Pinpoint the cell where the given text exists, returning its [X, Y] midpoint coordinate. 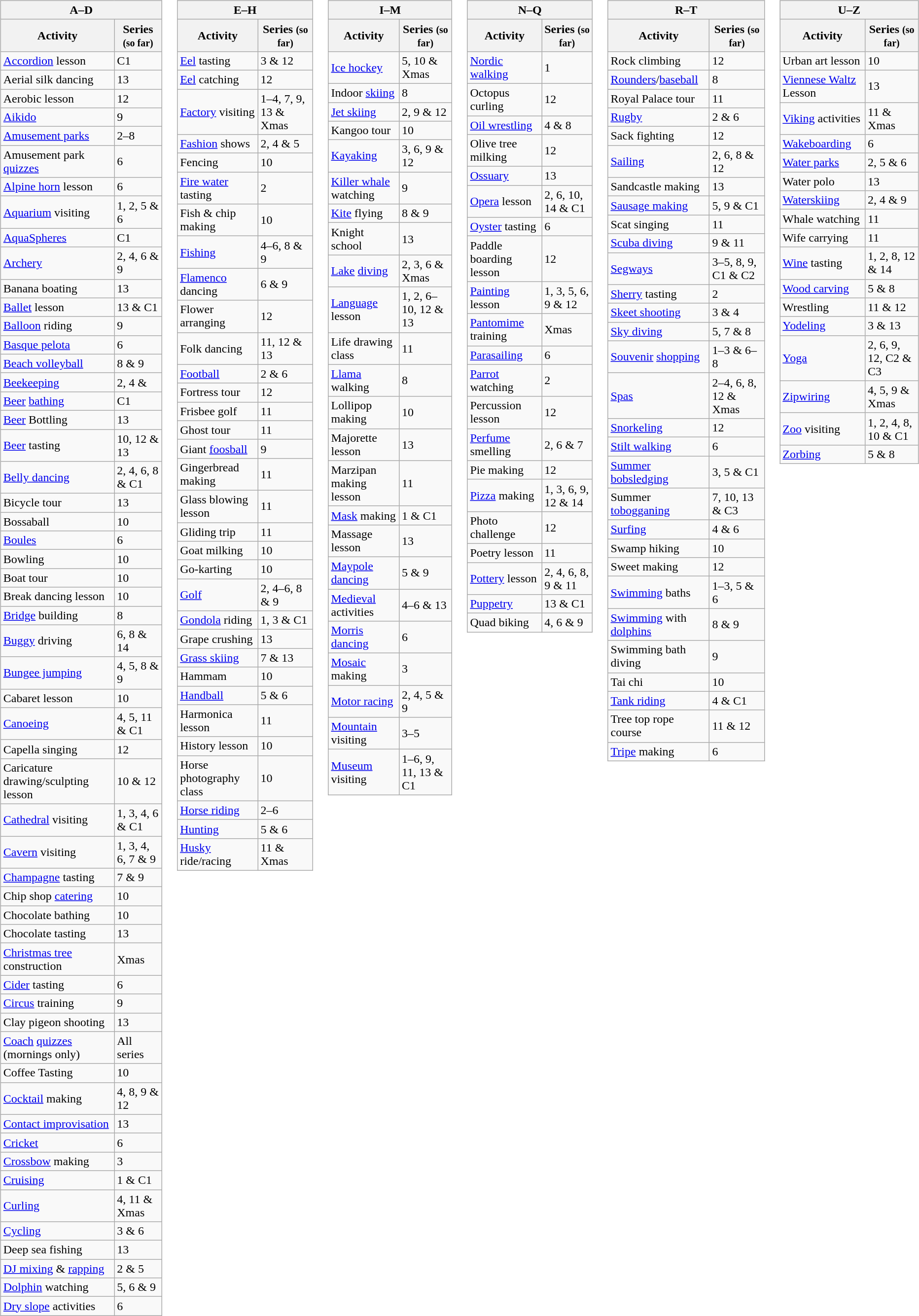
Cavern visiting [57, 852]
Clay pigeon shooting [57, 1022]
Grape crushing [218, 639]
3, 5 & C1 [737, 471]
Coffee Tasting [57, 1073]
Flamenco dancing [218, 284]
Factory visiting [218, 111]
Tree top rope course [659, 726]
1, 2, 6–10, 12 & 13 [426, 310]
Lollipop making [364, 412]
Skeet shooting [659, 313]
Cruising [57, 1180]
4–6, 8 & 9 [285, 252]
Parasailing [505, 355]
Oil wrestling [505, 125]
All series [138, 1047]
3 & 12 [285, 61]
1–4, 7, 9, 13 & Xmas [285, 111]
2, 4, 6 & 9 [138, 263]
R–T [686, 10]
A–D [81, 10]
1, 2, 5 & 6 [138, 212]
Fishing [218, 252]
Oyster tasting [505, 227]
Lake diving [364, 271]
Archery [57, 263]
Boat tour [57, 578]
Ice hockey [364, 67]
Coach quizzes (mornings only) [57, 1047]
1, 3, 4, 6 & C1 [138, 819]
2–6 [285, 810]
Poetry lesson [505, 553]
Sherry tasting [659, 294]
1, 2, 4, 8, 10 & C1 [892, 429]
Champagne tasting [57, 878]
U–Z [849, 10]
Golf [218, 595]
Royal Palace tour [659, 98]
Go-karting [218, 569]
Aerial silk dancing [57, 79]
AquaSpheres [57, 238]
7 & 9 [138, 878]
Break dancing lesson [57, 597]
Wood carving [822, 288]
Eel catching [218, 79]
5, 10 & Xmas [426, 67]
Octopus curling [505, 100]
Eel tasting [218, 61]
5, 6 & 9 [138, 1287]
Beer bathing [57, 401]
3 & 13 [892, 326]
3–5, 8, 9, C1 & C2 [737, 268]
Swimming with dolphins [659, 624]
Fire water tasting [218, 188]
Ossuary [505, 176]
Viking activities [822, 118]
Christmas tree construction [57, 960]
I–M [390, 10]
Basque pelota [57, 345]
Ballet lesson [57, 307]
Husky ride/racing [218, 854]
Bossaball [57, 522]
1–6, 9, 11, 13 & C1 [426, 772]
2, 4, 6, 8, 9 & 11 [567, 578]
2 & 5 [138, 1269]
History lesson [218, 746]
Capella singing [57, 749]
4, 6 & 9 [567, 623]
Olive tree milking [505, 151]
Gingerbread making [218, 474]
Fashion shows [218, 144]
2, 4–6, 8 & 9 [285, 595]
Wakeboarding [822, 144]
Handball [218, 695]
Pantomime training [505, 329]
Knight school [364, 239]
Zoo visiting [822, 429]
Chocolate bathing [57, 915]
6 & 9 [285, 284]
4, 5, 9 & Xmas [892, 396]
1, 3, 4, 6, 7 & 9 [138, 852]
Medieval activities [364, 605]
Bowling [57, 559]
Percussion lesson [505, 412]
Rounders/baseball [659, 79]
Tai chi [659, 682]
Pie making [505, 470]
Hammam [218, 676]
Cabaret lesson [57, 698]
Cricket [57, 1142]
Sack fighting [659, 136]
Fortress tour [218, 392]
Wine tasting [822, 263]
Wrestling [822, 307]
2–4, 6, 8, 12 & Xmas [737, 395]
Folk dancing [218, 348]
Indoor skiing [364, 93]
Zorbing [822, 454]
2, 9 & 12 [426, 112]
Yoga [822, 358]
1, 3, 6, 9, 12 & 14 [567, 495]
Banana boating [57, 288]
Scat singing [659, 224]
1, 3 & C1 [285, 620]
Contact improvisation [57, 1124]
2, 6, 10, 14 & C1 [567, 201]
Aikido [57, 117]
2, 3, 6 & Xmas [426, 271]
Mountain visiting [364, 734]
2, 4, 5 & 9 [426, 701]
Quad biking [505, 623]
Surfing [659, 530]
Sky diving [659, 331]
11, 12 & 13 [285, 348]
Scuba diving [659, 243]
2, 4 & 5 [285, 144]
Tripe making [659, 751]
Chocolate tasting [57, 934]
Frisbee golf [218, 411]
Water parks [822, 163]
4 & C1 [737, 701]
2, 4 & [138, 382]
Beach volleyball [57, 363]
Hunting [218, 829]
6, 8 & 14 [138, 641]
4 & 6 [737, 530]
1, 2, 8, 12 & 14 [892, 263]
7, 10, 13 & C3 [737, 504]
Beekeeping [57, 382]
Opera lesson [505, 201]
Rugby [659, 117]
3 & 6 [138, 1231]
Morris dancing [364, 637]
3 & 4 [737, 313]
Marzipan making lesson [364, 483]
Whale watching [822, 219]
3–5 [426, 734]
Mask making [364, 515]
Viennese Waltz Lesson [822, 86]
2, 5 & 6 [892, 163]
4–6 & 13 [426, 605]
Pizza making [505, 495]
Wife carrying [822, 238]
Fish & chip making [218, 220]
Photo challenge [505, 528]
4, 11 & Xmas [138, 1205]
Perfume smelling [505, 445]
9 & 11 [737, 243]
Aerobic lesson [57, 98]
Buggy driving [57, 641]
Language lesson [364, 310]
2, 4 & 9 [892, 200]
10 & 12 [138, 781]
Belly dancing [57, 477]
Stilt walking [659, 446]
Killer whale watching [364, 188]
Spas [659, 395]
Tank riding [659, 701]
Snorkeling [659, 427]
10, 12 & 13 [138, 445]
2–8 [138, 136]
Balloon riding [57, 326]
Aquarium visiting [57, 212]
Alpine horn lesson [57, 187]
Swimming bath diving [659, 657]
Amusement parks [57, 136]
DJ mixing & rapping [57, 1269]
Harmonica lesson [218, 721]
Crossbow making [57, 1161]
E–H [246, 10]
Parrot watching [505, 381]
Gliding trip [218, 532]
Gondola riding [218, 620]
Horse photography class [218, 778]
4, 8, 9 & 12 [138, 1099]
Maypole dancing [364, 573]
Accordion lesson [57, 61]
Bicycle tour [57, 503]
1–3 & 6–8 [737, 357]
Painting lesson [505, 298]
Segways [659, 268]
Yodeling [822, 326]
Majorette lesson [364, 445]
7 & 13 [285, 658]
Circus training [57, 1003]
Nordic walking [505, 67]
Sailing [659, 162]
Zipwiring [822, 396]
Swamp hiking [659, 548]
Museum visiting [364, 772]
Caricature drawing/sculpting lesson [57, 781]
Beer Bottling [57, 420]
Paddle boarding lesson [505, 259]
Swimming baths [659, 593]
Flower arranging [218, 317]
Cocktail making [57, 1099]
Sweet making [659, 567]
Llama walking [364, 381]
Kayaking [364, 156]
Giant foosball [218, 449]
Jet skiing [364, 112]
Urban art lesson [822, 61]
Goat milking [218, 551]
1 [567, 67]
4, 5, 8 & 9 [138, 673]
Summer bobsledging [659, 471]
Summer tobogganing [659, 504]
4, 5, 11 & C1 [138, 724]
1, 3, 5, 6, 9 & 12 [567, 298]
Amusement park quizzes [57, 162]
Grass skiing [218, 658]
Pottery lesson [505, 578]
Water polo [822, 181]
5, 7 & 8 [737, 331]
Deep sea fishing [57, 1250]
Boules [57, 540]
3, 6, 9 & 12 [426, 156]
Kangoo tour [364, 131]
Souvenir shopping [659, 357]
Rock climbing [659, 61]
2, 6, 9, 12, C2 & C3 [892, 358]
Glass blowing lesson [218, 506]
Sausage making [659, 206]
Dolphin watching [57, 1287]
4 & 8 [567, 125]
Massage lesson [364, 540]
Curling [57, 1205]
2, 4, 6, 8 & C1 [138, 477]
5 & 9 [426, 573]
Bridge building [57, 615]
1–3, 5 & 6 [737, 593]
Kite flying [364, 213]
Horse riding [218, 810]
Football [218, 374]
Cider tasting [57, 985]
Life drawing class [364, 348]
Dry slope activities [57, 1306]
Beer tasting [57, 445]
5, 9 & C1 [737, 206]
Puppetry [505, 604]
Canoeing [57, 724]
Cathedral visiting [57, 819]
Mosaic making [364, 670]
Sandcastle making [659, 187]
2, 6 & 7 [567, 445]
Chip shop catering [57, 896]
Fencing [218, 163]
N–Q [530, 10]
2, 6, 8 & 12 [737, 162]
Waterskiing [822, 200]
Cycling [57, 1231]
Bungee jumping [57, 673]
Motor racing [364, 701]
Ghost tour [218, 430]
